From the cell containing the given text, extract its center point as [x, y] coordinate. 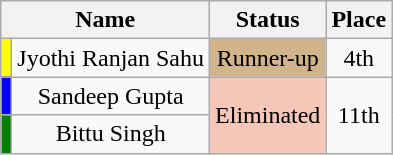
Runner-up [268, 58]
Sandeep Gupta [111, 96]
Jyothi Ranjan Sahu [111, 58]
11th [359, 115]
Name [106, 20]
Status [268, 20]
Eliminated [268, 115]
Bittu Singh [111, 134]
4th [359, 58]
Place [359, 20]
